Scan for the cell matching the given text and deliver its [x, y] coordinate at center. 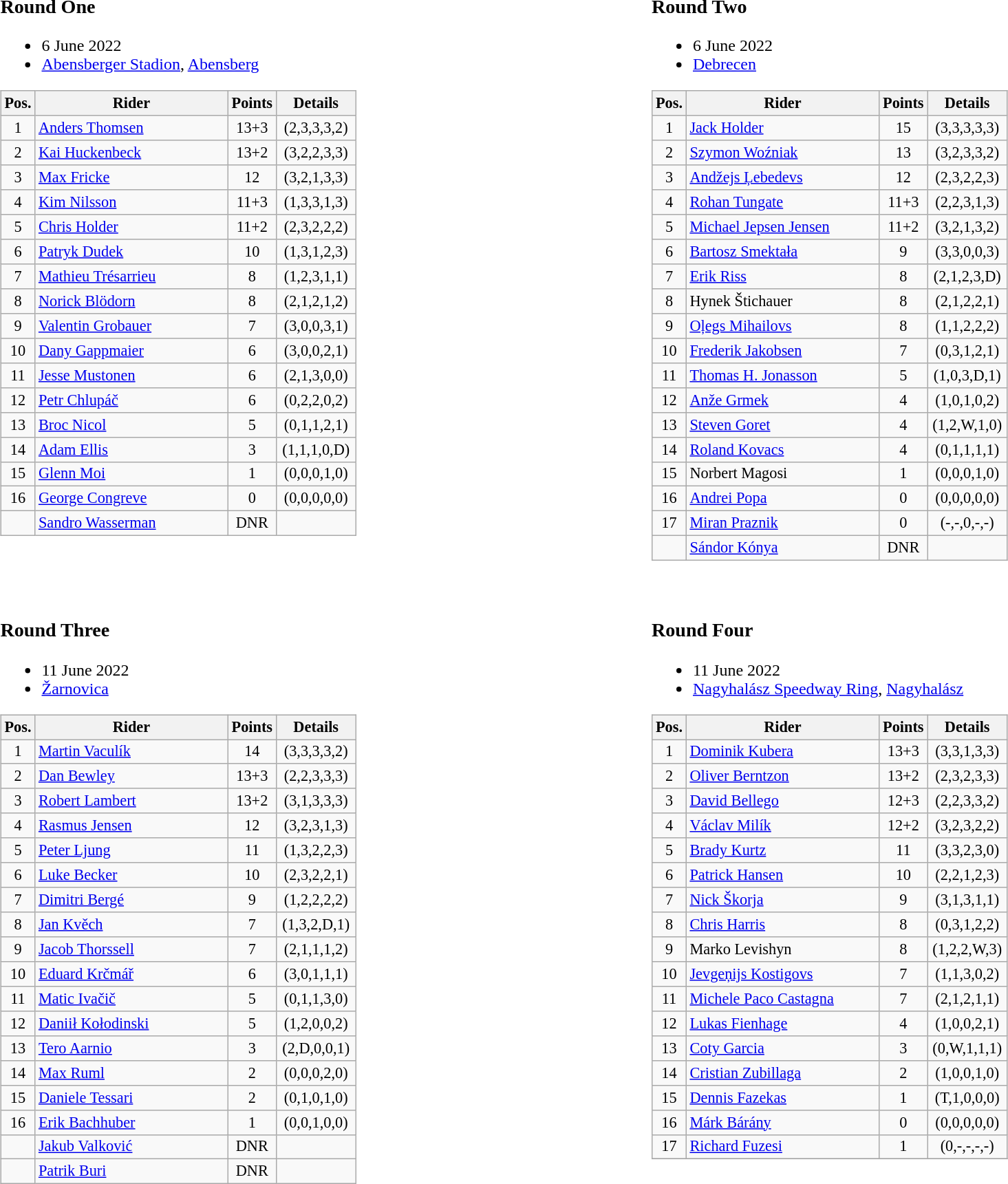
(3,2,3,3,2) [967, 153]
(2,1,1,1,2) [317, 949]
(2,1,2,1,1) [967, 999]
Nick Škorja [782, 900]
Rasmus Jensen [131, 826]
Erik Bachhuber [131, 1122]
Jevgeņijs Kostigovs [782, 974]
Erik Riss [782, 277]
(3,3,0,0,3) [967, 252]
(3,0,1,1,1) [317, 974]
Peter Ljung [131, 850]
(0,2,2,0,2) [317, 400]
Jan Kvěch [131, 925]
Michael Jepsen Jensen [782, 227]
Oļegs Mihailovs [782, 326]
(3,0,0,2,1) [317, 350]
Dan Bewley [131, 776]
Adam Ellis [131, 449]
Jack Holder [782, 128]
Dany Gappmaier [131, 350]
Matic Ivačič [131, 999]
Tero Aarnio [131, 1048]
(2,1,2,1,2) [317, 301]
(1,3,1,2,3) [317, 252]
(2,1,2,2,1) [967, 301]
(1,2,0,0,2) [317, 1023]
(2,1,3,0,0) [317, 375]
Petr Chlupáč [131, 400]
Robert Lambert [131, 801]
12+2 [903, 826]
Kai Huckenbeck [131, 153]
(0,3,1,2,1) [967, 350]
Jesse Mustonen [131, 375]
Dominik Kubera [782, 751]
(2,2,3,3,3) [317, 776]
(2,2,3,1,3) [967, 202]
David Bellego [782, 801]
Anže Grmek [782, 400]
Václav Milík [782, 826]
(0,-,-,-,-) [967, 1147]
Dimitri Bergé [131, 900]
12+3 [903, 801]
Eduard Krčmář [131, 974]
Patryk Dudek [131, 252]
Márk Bárány [782, 1122]
(T,1,0,0,0) [967, 1097]
Patrick Hansen [782, 875]
(0,W,1,1,1) [967, 1048]
(1,3,2,2,3) [317, 850]
(2,3,2,3,3) [967, 776]
(0,1,1,1,1) [967, 449]
(1,2,3,1,1) [317, 277]
(0,1,1,2,1) [317, 424]
Chris Harris [782, 925]
(1,1,1,0,D) [317, 449]
Miran Praznik [782, 524]
Roland Kovacs [782, 449]
Bartosz Smektała [782, 252]
(0,1,0,1,0) [317, 1097]
Anders Thomsen [131, 128]
(2,3,2,2,3) [967, 177]
(0,1,1,3,0) [317, 999]
Oliver Berntzon [782, 776]
Szymon Woźniak [782, 153]
(1,2,2,W,3) [967, 949]
(1,1,2,2,2) [967, 326]
Max Ruml [131, 1073]
(2,D,0,0,1) [317, 1048]
Chris Holder [131, 227]
(2,2,3,3,2) [967, 801]
(-,-,0,-,-) [967, 524]
Max Fricke [131, 177]
Thomas H. Jonasson [782, 375]
Mathieu Trésarrieu [131, 277]
(1,0,3,D,1) [967, 375]
(1,2,W,1,0) [967, 424]
Luke Becker [131, 875]
(1,3,2,D,1) [317, 925]
(1,3,3,1,3) [317, 202]
(3,3,3,3,3) [967, 128]
Broc Nicol [131, 424]
Frederik Jakobsen [782, 350]
(3,3,2,3,0) [967, 850]
(3,3,1,3,3) [967, 751]
(1,0,0,1,0) [967, 1073]
(2,3,2,2,1) [317, 875]
Hynek Štichauer [782, 301]
(1,2,2,2,2) [317, 900]
Lukas Fienhage [782, 1023]
(2,1,2,3,D) [967, 277]
Andrei Popa [782, 499]
(0,3,1,2,2) [967, 925]
Dennis Fazekas [782, 1097]
Kim Nilsson [131, 202]
(0,0,1,0,0) [317, 1122]
(3,2,2,3,3) [317, 153]
Sandro Wasserman [131, 524]
(2,3,2,2,2) [317, 227]
(0,0,0,2,0) [317, 1073]
Jakub Valković [131, 1147]
Norick Blödorn [131, 301]
Brady Kurtz [782, 850]
(3,1,3,3,3) [317, 801]
(3,0,0,3,1) [317, 326]
Cristian Zubillaga [782, 1073]
Valentin Grobauer [131, 326]
(3,1,3,1,1) [967, 900]
Daniił Kołodinski [131, 1023]
George Congreve [131, 499]
(1,1,3,0,2) [967, 974]
Glenn Moi [131, 474]
Norbert Magosi [782, 474]
(1,0,0,2,1) [967, 1023]
(1,0,1,0,2) [967, 400]
Steven Goret [782, 424]
Andžejs Ļebedevs [782, 177]
Rohan Tungate [782, 202]
(2,2,1,2,3) [967, 875]
(3,2,3,1,3) [317, 826]
Richard Fuzesi [782, 1147]
Marko Levishyn [782, 949]
(3,2,3,2,2) [967, 826]
(3,2,1,3,2) [967, 227]
(3,2,1,3,3) [317, 177]
Michele Paco Castagna [782, 999]
(3,3,3,3,2) [317, 751]
Sándor Kónya [782, 548]
(2,3,3,3,2) [317, 128]
Martin Vaculík [131, 751]
Coty Garcia [782, 1048]
Patrik Buri [131, 1172]
Daniele Tessari [131, 1097]
Jacob Thorssell [131, 949]
